Return the (x, y) coordinate for the center point of the cell that contains the specified text.  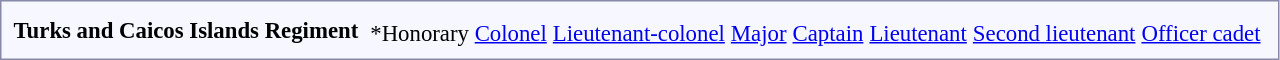
Lieutenant-colonel (638, 33)
Turks and Caicos Islands Regiment (186, 30)
Officer cadet (1201, 33)
Major (758, 33)
Lieutenant (918, 33)
*Honorary Colonel (459, 33)
Second lieutenant (1054, 33)
Captain (828, 33)
